Extract the [x, y] coordinate from the center of the cell holding the provided text.  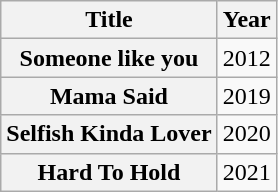
Year [246, 20]
Someone like you [109, 58]
Title [109, 20]
Mama Said [109, 96]
2020 [246, 134]
2019 [246, 96]
2021 [246, 172]
Selfish Kinda Lover [109, 134]
Hard To Hold [109, 172]
2012 [246, 58]
